Provide the (x, y) coordinate of the cell's center where the given text is located.  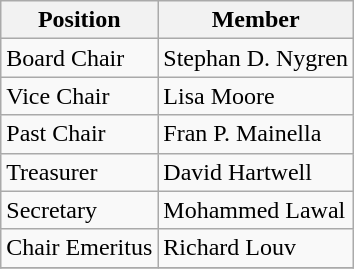
Member (256, 20)
Fran P. Mainella (256, 134)
Treasurer (80, 172)
Past Chair (80, 134)
Richard Louv (256, 248)
Secretary (80, 210)
Chair Emeritus (80, 248)
David Hartwell (256, 172)
Position (80, 20)
Board Chair (80, 58)
Lisa Moore (256, 96)
Mohammed Lawal (256, 210)
Vice Chair (80, 96)
Stephan D. Nygren (256, 58)
